Locate the cell with the specified text and output its (x, y) center coordinate. 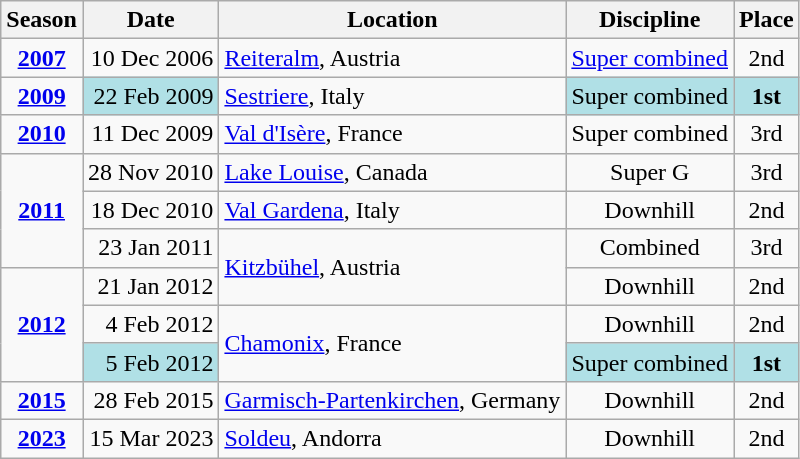
28 Feb 2015 (150, 400)
Place (767, 20)
28 Nov 2010 (150, 172)
Date (150, 20)
Discipline (650, 20)
Kitzbühel, Austria (392, 267)
21 Jan 2012 (150, 286)
2012 (42, 324)
5 Feb 2012 (150, 362)
Location (392, 20)
Soldeu, Andorra (392, 438)
15 Mar 2023 (150, 438)
2009 (42, 96)
2023 (42, 438)
Super G (650, 172)
2011 (42, 210)
18 Dec 2010 (150, 210)
Chamonix, France (392, 343)
Val d'Isère, France (392, 134)
Val Gardena, Italy (392, 210)
Garmisch-Partenkirchen, Germany (392, 400)
2010 (42, 134)
22 Feb 2009 (150, 96)
2007 (42, 58)
Combined (650, 248)
Sestriere, Italy (392, 96)
2015 (42, 400)
10 Dec 2006 (150, 58)
Lake Louise, Canada (392, 172)
4 Feb 2012 (150, 324)
Reiteralm, Austria (392, 58)
Season (42, 20)
23 Jan 2011 (150, 248)
11 Dec 2009 (150, 134)
